Detect which cell encompasses the target text, then output its (x, y) center coordinate. 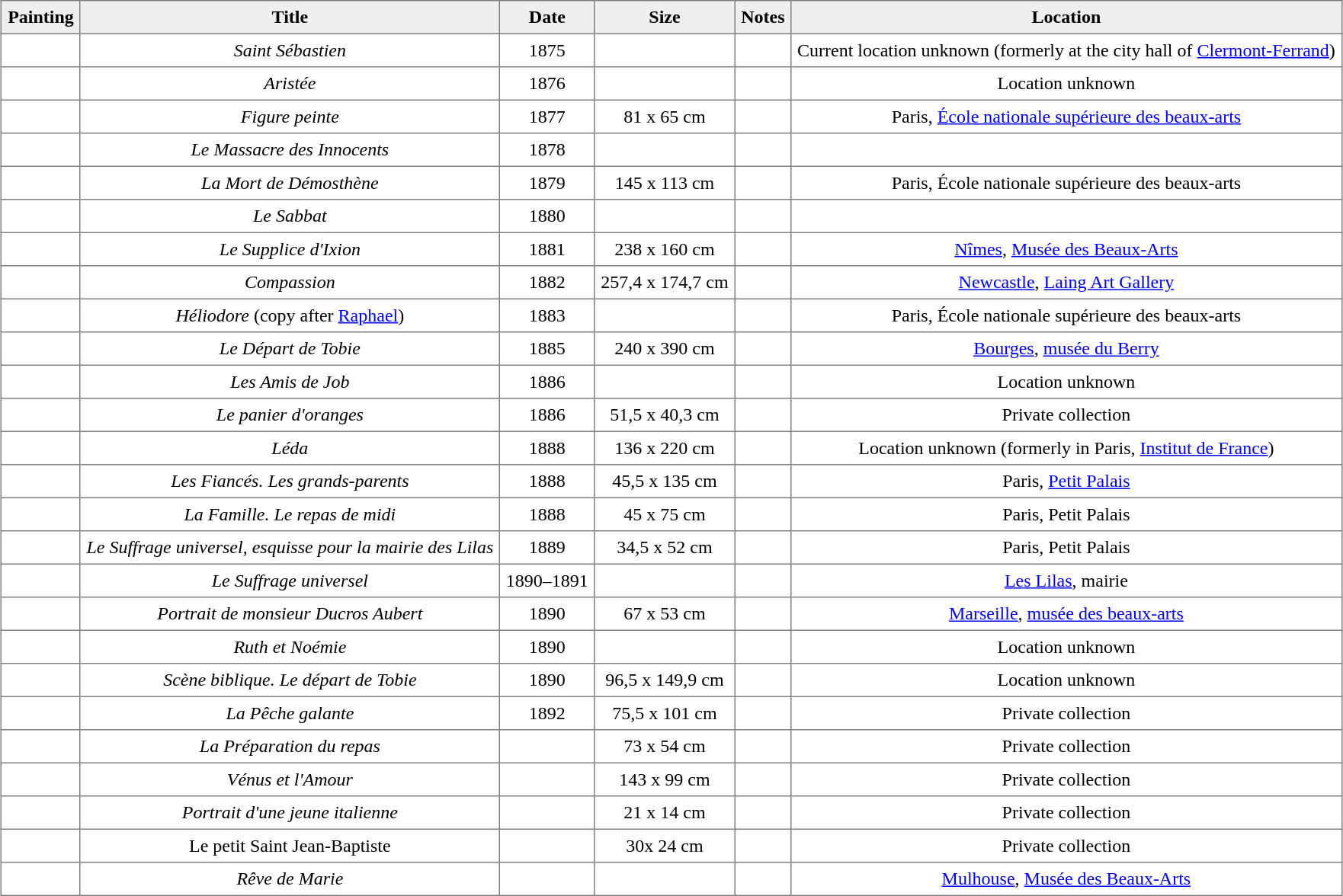
Current location unknown (formerly at the city hall of Clermont-Ferrand) (1066, 50)
34,5 x 52 cm (665, 548)
1892 (547, 713)
Figure peinte (290, 117)
Bourges, musée du Berry (1066, 349)
Le Départ de Tobie (290, 349)
Les Amis de Job (290, 382)
1881 (547, 249)
240 x 390 cm (665, 349)
1876 (547, 84)
Date (547, 18)
1885 (547, 349)
1875 (547, 50)
Le Supplice d'Ixion (290, 249)
Newcastle, Laing Art Gallery (1066, 283)
La Pêche galante (290, 713)
45 x 75 cm (665, 514)
Mulhouse, Musée des Beaux-Arts (1066, 879)
Le Massacre des Innocents (290, 150)
Title (290, 18)
Le Suffrage universel, esquisse pour la mairie des Lilas (290, 548)
30x 24 cm (665, 846)
1879 (547, 183)
Painting (41, 18)
Le Suffrage universel (290, 581)
Compassion (290, 283)
Nîmes, Musée des Beaux-Arts (1066, 249)
1878 (547, 150)
1889 (547, 548)
96,5 x 149,9 cm (665, 680)
136 x 220 cm (665, 448)
Scène biblique. Le départ de Tobie (290, 680)
67 x 53 cm (665, 614)
La Famille. Le repas de midi (290, 514)
Location unknown (formerly in Paris, Institut de France) (1066, 448)
Ruth et Noémie (290, 647)
257,4 x 174,7 cm (665, 283)
Héliodore (copy after Raphael) (290, 315)
Le panier d'oranges (290, 415)
Les Fiancés. Les grands-parents (290, 482)
Portrait d'une jeune italienne (290, 813)
1882 (547, 283)
1877 (547, 117)
1890–1891 (547, 581)
Saint Sébastien (290, 50)
La Préparation du repas (290, 747)
1883 (547, 315)
51,5 x 40,3 cm (665, 415)
73 x 54 cm (665, 747)
81 x 65 cm (665, 117)
1880 (547, 216)
Le petit Saint Jean-Baptiste (290, 846)
238 x 160 cm (665, 249)
Aristée (290, 84)
Léda (290, 448)
La Mort de Démosthène (290, 183)
Marseille, musée des beaux-arts (1066, 614)
Les Lilas, mairie (1066, 581)
Size (665, 18)
45,5 x 135 cm (665, 482)
Location (1066, 18)
Notes (763, 18)
75,5 x 101 cm (665, 713)
Rêve de Marie (290, 879)
Portrait de monsieur Ducros Aubert (290, 614)
145 x 113 cm (665, 183)
Le Sabbat (290, 216)
Vénus et l'Amour (290, 779)
143 x 99 cm (665, 779)
21 x 14 cm (665, 813)
